Search for the cell housing the specified text and yield its (X, Y) center coordinate. 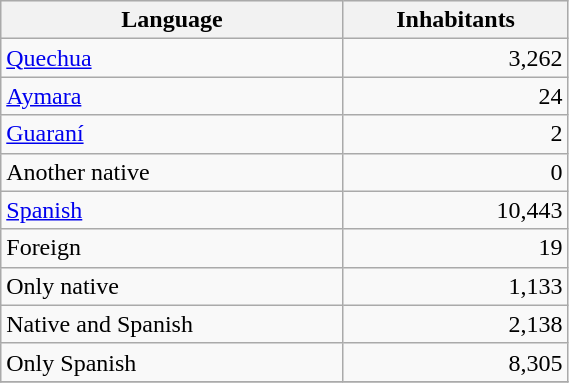
Only Spanish (172, 362)
8,305 (456, 362)
Aymara (172, 96)
1,133 (456, 286)
Inhabitants (456, 20)
Native and Spanish (172, 324)
3,262 (456, 58)
Another native (172, 172)
0 (456, 172)
19 (456, 248)
2 (456, 134)
Foreign (172, 248)
Spanish (172, 210)
Language (172, 20)
Quechua (172, 58)
Guaraní (172, 134)
2,138 (456, 324)
24 (456, 96)
Only native (172, 286)
10,443 (456, 210)
